Determine the [X, Y] coordinate at the center of the cell enclosing the given text.  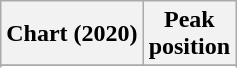
Chart (2020) [72, 34]
Peak position [189, 34]
